Detect which cell encompasses the target text, then output its [X, Y] center coordinate. 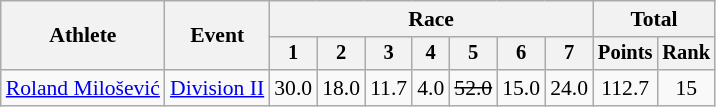
Race [431, 19]
Division II [217, 88]
6 [521, 54]
4.0 [430, 88]
15 [686, 88]
30.0 [293, 88]
Total [654, 19]
24.0 [569, 88]
15.0 [521, 88]
3 [388, 54]
Athlete [83, 36]
112.7 [625, 88]
7 [569, 54]
5 [473, 54]
Rank [686, 54]
2 [341, 54]
52.0 [473, 88]
Points [625, 54]
Roland Milošević [83, 88]
1 [293, 54]
4 [430, 54]
Event [217, 36]
18.0 [341, 88]
11.7 [388, 88]
